Output the (x, y) coordinate of the center of the cell containing the given text.  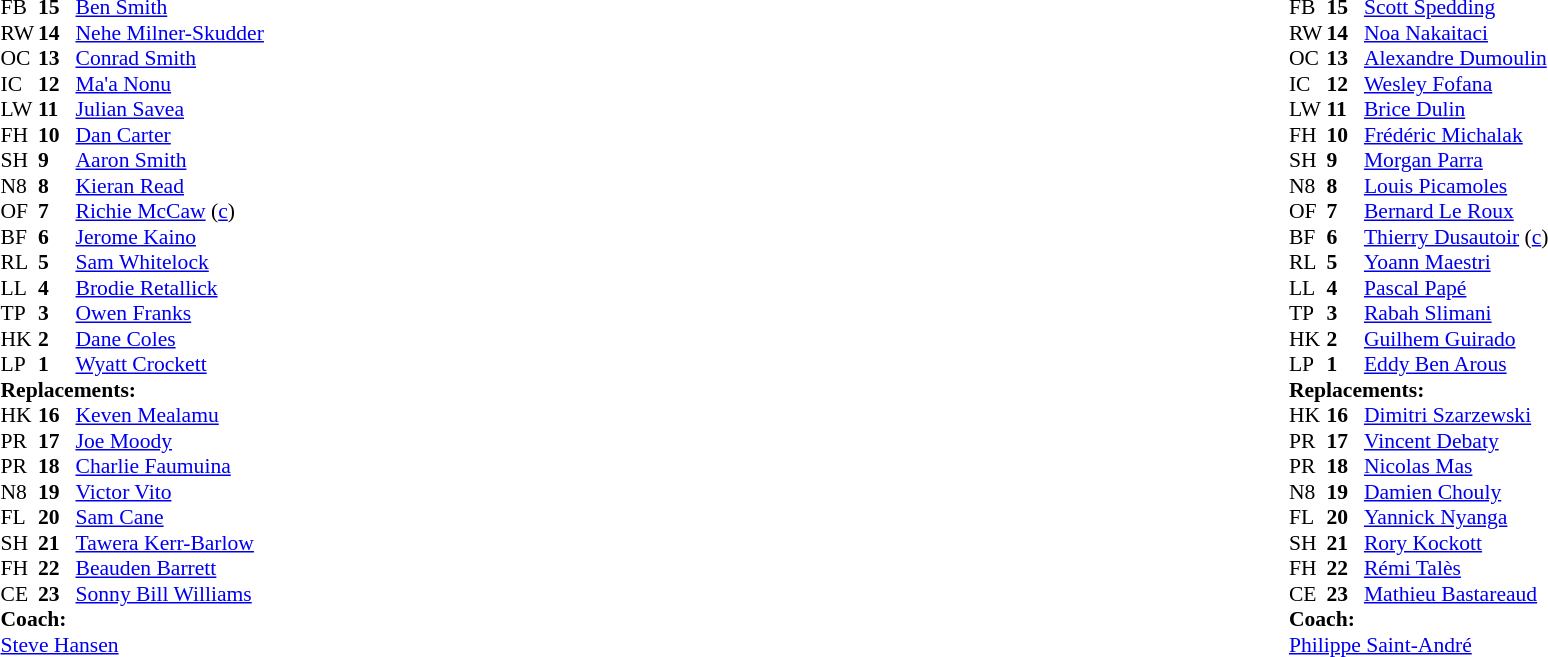
Owen Franks (170, 313)
Charlie Faumuina (170, 467)
Julian Savea (170, 109)
Aaron Smith (170, 161)
Beauden Barrett (170, 569)
Jerome Kaino (170, 237)
Dane Coles (170, 339)
Keven Mealamu (170, 415)
Conrad Smith (170, 59)
Richie McCaw (c) (170, 211)
Nehe Milner-Skudder (170, 33)
Coach: (132, 619)
Sam Cane (170, 517)
Tawera Kerr-Barlow (170, 543)
Sonny Bill Williams (170, 594)
Joe Moody (170, 441)
Replacements: (132, 390)
Wyatt Crockett (170, 365)
Brodie Retallick (170, 288)
Ma'a Nonu (170, 84)
Dan Carter (170, 135)
Kieran Read (170, 186)
Victor Vito (170, 492)
Sam Whitelock (170, 263)
